Return the [x, y] coordinate for the center point of the cell that contains the specified text.  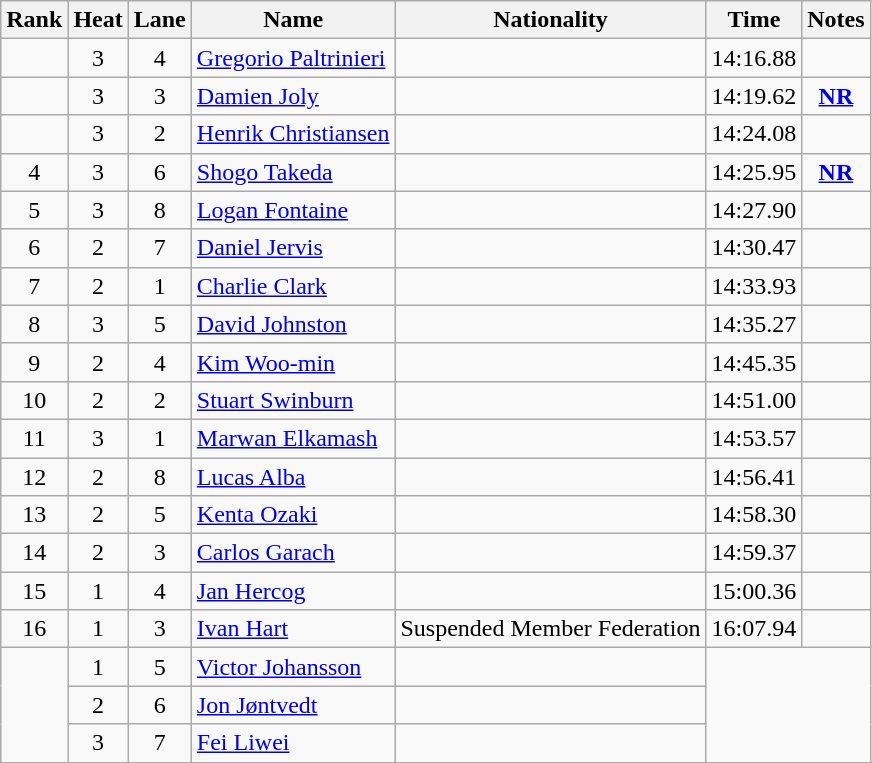
16 [34, 629]
15 [34, 591]
14:27.90 [754, 210]
Henrik Christiansen [293, 134]
Stuart Swinburn [293, 400]
15:00.36 [754, 591]
Victor Johansson [293, 667]
14:25.95 [754, 172]
14:45.35 [754, 362]
Rank [34, 20]
Jan Hercog [293, 591]
Nationality [550, 20]
Carlos Garach [293, 553]
Lucas Alba [293, 477]
Notes [836, 20]
14:16.88 [754, 58]
13 [34, 515]
14:56.41 [754, 477]
Gregorio Paltrinieri [293, 58]
14:33.93 [754, 286]
Shogo Takeda [293, 172]
Daniel Jervis [293, 248]
Heat [98, 20]
Time [754, 20]
Name [293, 20]
Logan Fontaine [293, 210]
9 [34, 362]
Ivan Hart [293, 629]
Kenta Ozaki [293, 515]
Jon Jøntvedt [293, 705]
14:30.47 [754, 248]
12 [34, 477]
11 [34, 438]
Marwan Elkamash [293, 438]
14:35.27 [754, 324]
Charlie Clark [293, 286]
David Johnston [293, 324]
16:07.94 [754, 629]
14:19.62 [754, 96]
10 [34, 400]
Fei Liwei [293, 743]
14:59.37 [754, 553]
14:51.00 [754, 400]
Kim Woo-min [293, 362]
Damien Joly [293, 96]
14 [34, 553]
Suspended Member Federation [550, 629]
Lane [160, 20]
14:53.57 [754, 438]
14:58.30 [754, 515]
14:24.08 [754, 134]
